Identify which cell holds the provided text, then report its (X, Y) central coordinate. 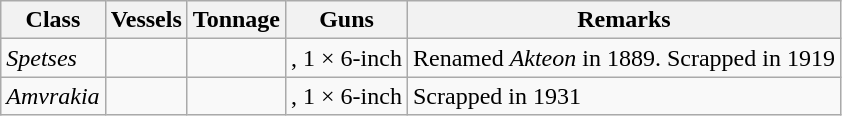
Tonnage (236, 20)
Renamed Akteon in 1889. Scrapped in 1919 (624, 58)
Spetses (53, 58)
Guns (347, 20)
Vessels (146, 20)
Amvrakia (53, 96)
Scrapped in 1931 (624, 96)
Class (53, 20)
Remarks (624, 20)
